Return the [x, y] coordinate for the center point of the cell that contains the specified text.  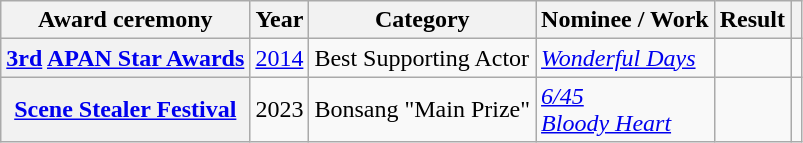
Bonsang "Main Prize" [422, 110]
Scene Stealer Festival [126, 110]
Category [422, 20]
Award ceremony [126, 20]
Result [752, 20]
Year [280, 20]
2023 [280, 110]
6/45Bloody Heart [626, 110]
Best Supporting Actor [422, 58]
Nominee / Work [626, 20]
2014 [280, 58]
3rd APAN Star Awards [126, 58]
Wonderful Days [626, 58]
